Find where the given text appears and provide that cell's center as [x, y] coordinate. 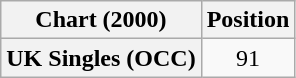
Chart (2000) [101, 20]
Position [248, 20]
UK Singles (OCC) [101, 58]
91 [248, 58]
